Locate the cell with the specified text and output its (x, y) center coordinate. 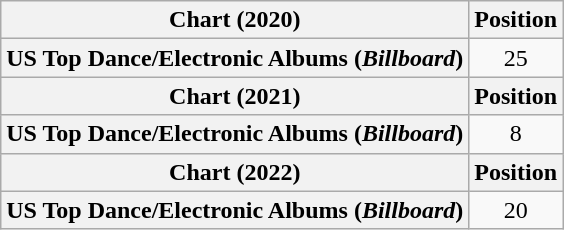
Chart (2022) (235, 172)
8 (516, 134)
Chart (2021) (235, 96)
25 (516, 58)
20 (516, 210)
Chart (2020) (235, 20)
